Return the (X, Y) coordinate for the center point of the cell that contains the specified text.  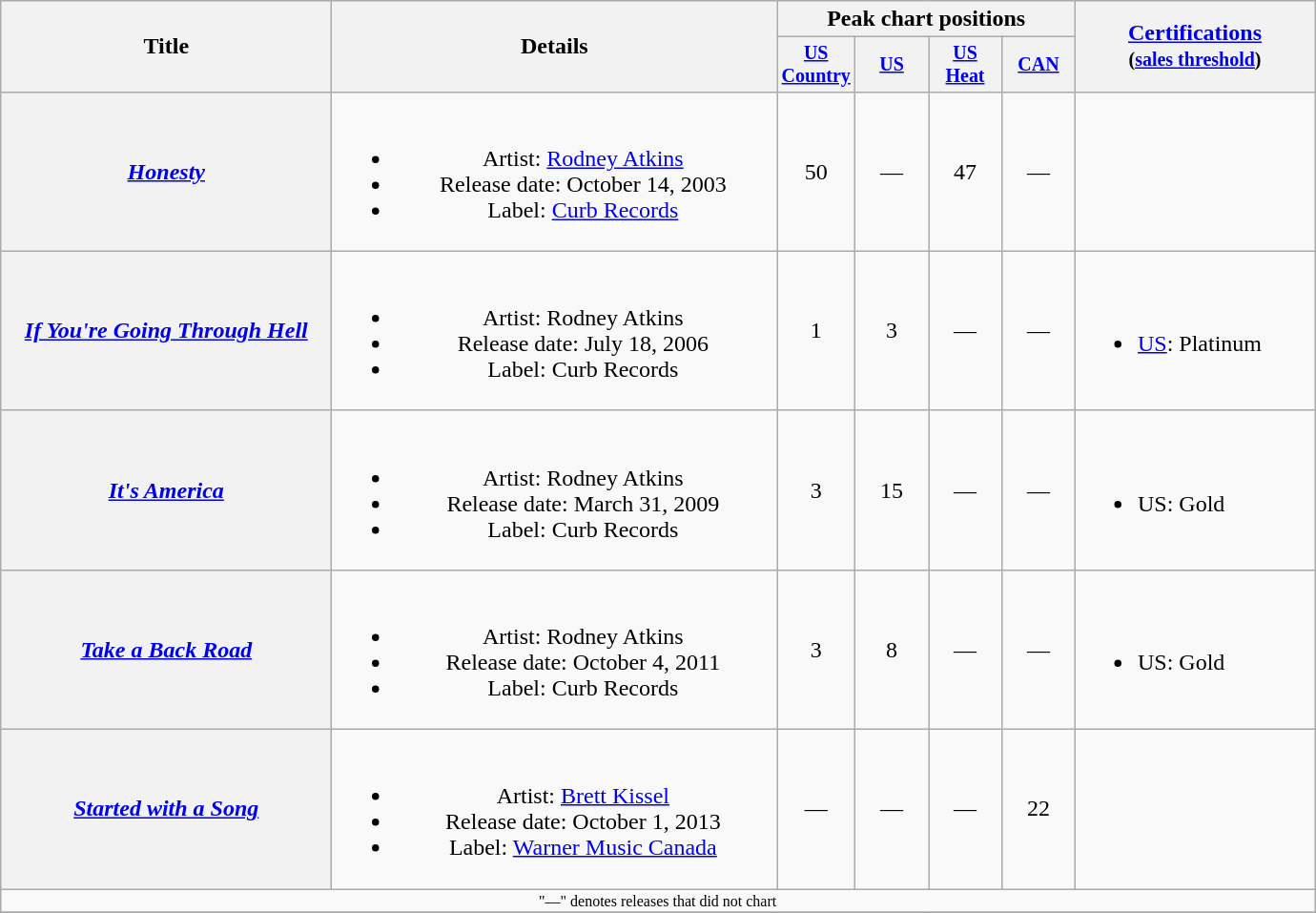
If You're Going Through Hell (166, 330)
50 (816, 172)
US: Platinum (1194, 330)
Certifications(sales threshold) (1194, 47)
8 (893, 649)
USHeat (965, 65)
Artist: Rodney AtkinsRelease date: October 14, 2003Label: Curb Records (555, 172)
15 (893, 490)
Artist: Rodney AtkinsRelease date: March 31, 2009Label: Curb Records (555, 490)
22 (1038, 809)
US Country (816, 65)
Started with a Song (166, 809)
Artist: Brett KisselRelease date: October 1, 2013Label: Warner Music Canada (555, 809)
CAN (1038, 65)
Title (166, 47)
It's America (166, 490)
US (893, 65)
47 (965, 172)
Artist: Rodney AtkinsRelease date: October 4, 2011Label: Curb Records (555, 649)
"—" denotes releases that did not chart (658, 901)
Details (555, 47)
Take a Back Road (166, 649)
1 (816, 330)
Honesty (166, 172)
Artist: Rodney AtkinsRelease date: July 18, 2006Label: Curb Records (555, 330)
Peak chart positions (927, 19)
